Search for the cell housing the specified text and yield its (x, y) center coordinate. 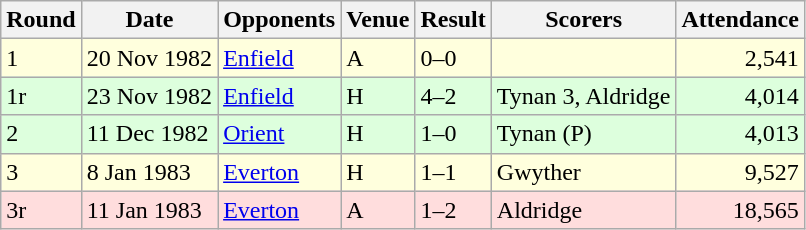
Venue (378, 20)
Tynan 3, Aldridge (584, 96)
Tynan (P) (584, 134)
2 (41, 134)
Result (453, 20)
Date (149, 20)
1 (41, 58)
4,013 (740, 134)
2,541 (740, 58)
Opponents (280, 20)
9,527 (740, 172)
Aldridge (584, 210)
3 (41, 172)
3r (41, 210)
1–0 (453, 134)
Orient (280, 134)
4–2 (453, 96)
1–1 (453, 172)
Scorers (584, 20)
0–0 (453, 58)
Attendance (740, 20)
11 Jan 1983 (149, 210)
4,014 (740, 96)
18,565 (740, 210)
23 Nov 1982 (149, 96)
1–2 (453, 210)
11 Dec 1982 (149, 134)
Round (41, 20)
Gwyther (584, 172)
1r (41, 96)
20 Nov 1982 (149, 58)
8 Jan 1983 (149, 172)
